Provide the (X, Y) coordinate of the cell's center where the given text is located.  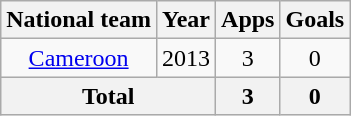
Cameroon (79, 58)
Total (108, 96)
2013 (186, 58)
Year (186, 20)
Apps (248, 20)
Goals (315, 20)
National team (79, 20)
